Return (x, y) of the center of cell containing provided text 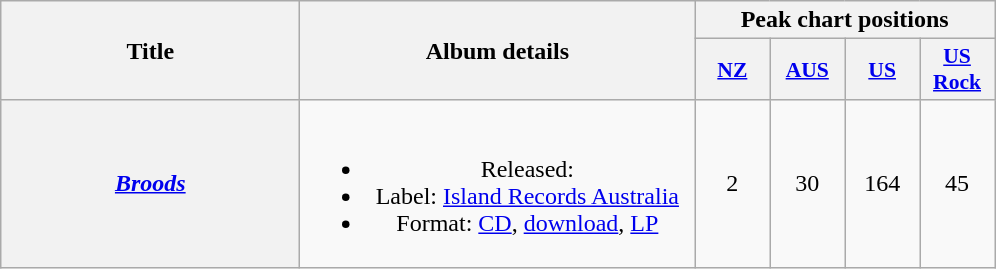
Broods (150, 184)
AUS (808, 70)
164 (882, 184)
2 (732, 184)
Title (150, 50)
Peak chart positions (845, 20)
30 (808, 184)
Released: Label: Island Records AustraliaFormat: CD, download, LP (498, 184)
NZ (732, 70)
US (882, 70)
US Rock (958, 70)
45 (958, 184)
Album details (498, 50)
